Identify which cell holds the provided text, then report its [X, Y] central coordinate. 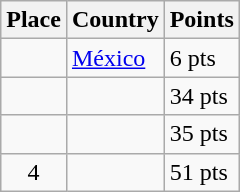
Points [202, 20]
34 pts [202, 96]
35 pts [202, 134]
4 [34, 172]
México [115, 58]
51 pts [202, 172]
Country [115, 20]
6 pts [202, 58]
Place [34, 20]
